Determine the (X, Y) coordinate at the center of the cell enclosing the given text.  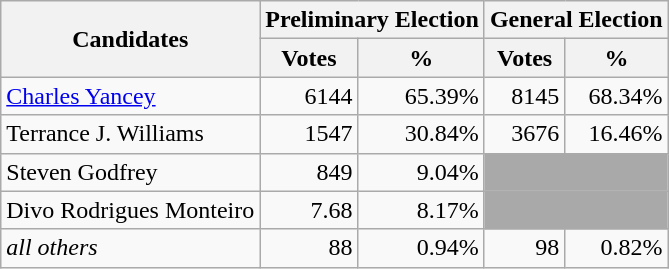
General Election (576, 20)
3676 (524, 134)
16.46% (616, 134)
68.34% (616, 96)
Charles Yancey (130, 96)
65.39% (421, 96)
Divo Rodrigues Monteiro (130, 210)
88 (309, 248)
1547 (309, 134)
all others (130, 248)
Terrance J. Williams (130, 134)
8.17% (421, 210)
Candidates (130, 39)
7.68 (309, 210)
98 (524, 248)
8145 (524, 96)
Steven Godfrey (130, 172)
0.82% (616, 248)
9.04% (421, 172)
Preliminary Election (372, 20)
6144 (309, 96)
30.84% (421, 134)
849 (309, 172)
0.94% (421, 248)
